Scan for the cell matching the given text and deliver its [X, Y] coordinate at center. 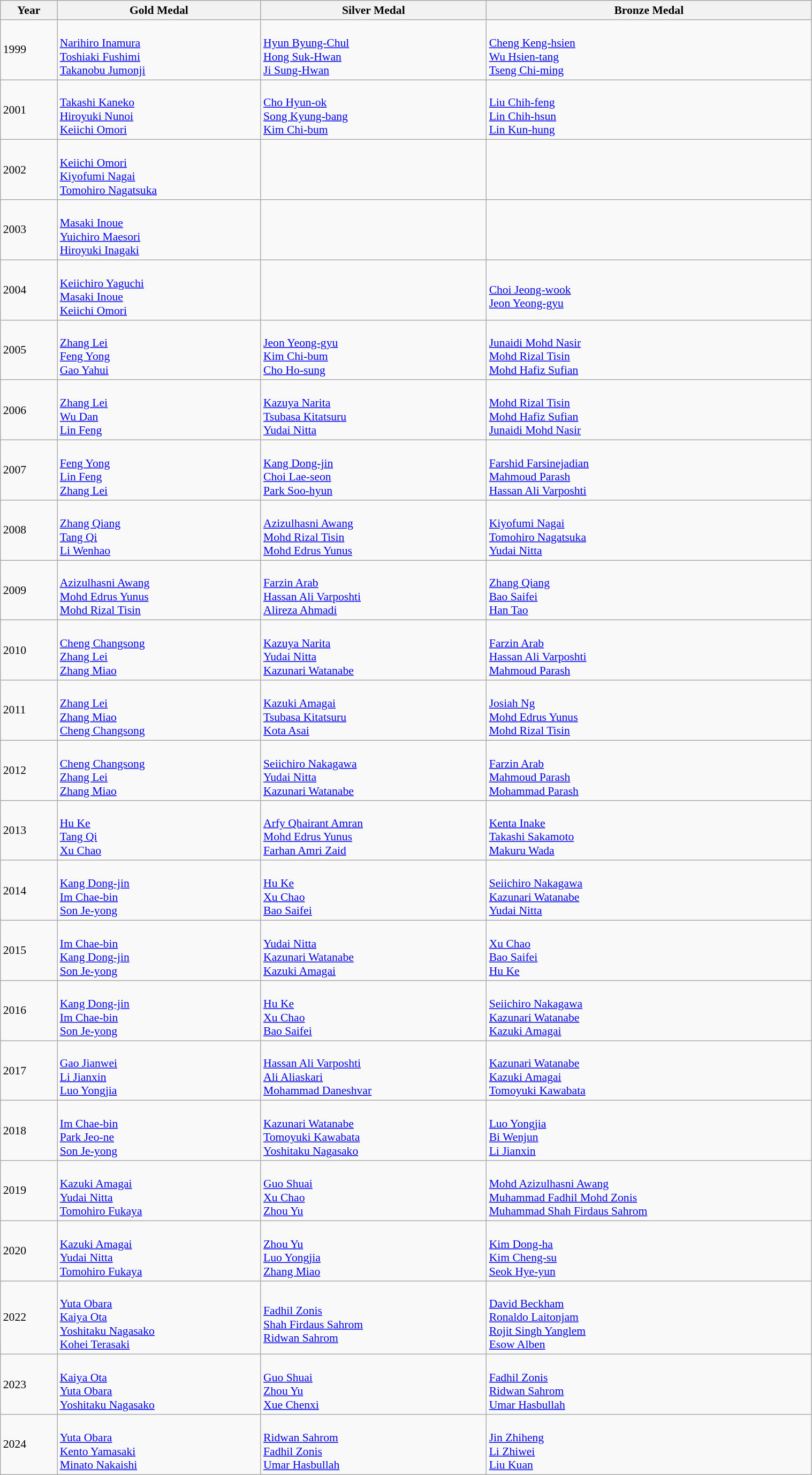
Im Chae-binPark Jeo-neSon Je-yong [159, 1131]
Kaiya OtaYuta ObaraYoshitaku Nagasako [159, 1384]
Kazuya NaritaYudai NittaKazunari Watanabe [374, 650]
Liu Chih-fengLin Chih-hsunLin Kun-hung [649, 110]
Kang Dong-jinChoi Lae-seonPark Soo-hyun [374, 470]
2022 [29, 1318]
2018 [29, 1131]
Kenta InakeTakashi SakamotoMakuru Wada [649, 830]
Guo ShuaiZhou YuXue Chenxi [374, 1384]
Takashi KanekoHiroyuki NunoiKeiichi Omori [159, 110]
Kim Dong-haKim Cheng-suSeok Hye-yun [649, 1251]
2019 [29, 1191]
2001 [29, 110]
Bronze Medal [649, 10]
2014 [29, 891]
Seiichiro NakagawaKazunari WatanabeYudai Nitta [649, 891]
2003 [29, 230]
Farzin ArabHassan Ali VarposhtiAlireza Ahmadi [374, 590]
Keiichiro YaguchiMasaki InoueKeiichi Omori [159, 290]
Cho Hyun-okSong Kyung-bangKim Chi-bum [374, 110]
David BeckhamRonaldo LaitonjamRojit Singh YanglemEsow Alben [649, 1318]
Farshid FarsinejadianMahmoud ParashHassan Ali Varposhti [649, 470]
2020 [29, 1251]
Kazuya NaritaTsubasa KitatsuruYudai Nitta [374, 410]
Kazunari WatanabeKazuki AmagaiTomoyuki Kawabata [649, 1071]
Zhang LeiWu DanLin Feng [159, 410]
Luo YongjiaBi WenjunLi Jianxin [649, 1131]
Jeon Yeong-gyuKim Chi-bumCho Ho-sung [374, 350]
Xu ChaoBao SaifeiHu Ke [649, 951]
2009 [29, 590]
Seiichiro NakagawaYudai NittaKazunari Watanabe [374, 770]
Jin ZhihengLi ZhiweiLiu Kuan [649, 1444]
Azizulhasni AwangMohd Rizal TisinMohd Edrus Yunus [374, 530]
2013 [29, 830]
Hassan Ali VarposhtiAli AliaskariMohammad Daneshvar [374, 1071]
Mohd Azizulhasni AwangMuhammad Fadhil Mohd ZonisMuhammad Shah Firdaus Sahrom [649, 1191]
1999 [29, 50]
2012 [29, 770]
Zhang QiangTang QiLi Wenhao [159, 530]
2024 [29, 1444]
Feng YongLin FengZhang Lei [159, 470]
Guo ShuaiXu ChaoZhou Yu [374, 1191]
2005 [29, 350]
Fadhil ZonisRidwan SahromUmar Hasbullah [649, 1384]
Fadhil ZonisShah Firdaus SahromRidwan Sahrom [374, 1318]
Zhang QiangBao SaifeiHan Tao [649, 590]
Kiyofumi NagaiTomohiro NagatsukaYudai Nitta [649, 530]
2010 [29, 650]
2011 [29, 710]
2007 [29, 470]
Year [29, 10]
Yuta ObaraKaiya OtaYoshitaku NagasakoKohei Terasaki [159, 1318]
Farzin ArabHassan Ali VarposhtiMahmoud Parash [649, 650]
2008 [29, 530]
Zhang LeiFeng YongGao Yahui [159, 350]
Choi Jeong-wookJeon Yeong-gyu [649, 290]
2006 [29, 410]
Kazunari WatanabeTomoyuki KawabataYoshitaku Nagasako [374, 1131]
2017 [29, 1071]
Silver Medal [374, 10]
Keiichi OmoriKiyofumi NagaiTomohiro Nagatsuka [159, 170]
Gold Medal [159, 10]
Arfy Qhairant AmranMohd Edrus YunusFarhan Amri Zaid [374, 830]
Im Chae-binKang Dong-jinSon Je-yong [159, 951]
Zhou YuLuo YongjiaZhang Miao [374, 1251]
Mohd Rizal TisinMohd Hafiz SufianJunaidi Mohd Nasir [649, 410]
Zhang LeiZhang MiaoCheng Changsong [159, 710]
2004 [29, 290]
Josiah NgMohd Edrus YunusMohd Rizal Tisin [649, 710]
Junaidi Mohd NasirMohd Rizal TisinMohd Hafiz Sufian [649, 350]
2002 [29, 170]
Hu KeTang QiXu Chao [159, 830]
Seiichiro NakagawaKazunari WatanabeKazuki Amagai [649, 1011]
Ridwan SahromFadhil ZonisUmar Hasbullah [374, 1444]
Azizulhasni AwangMohd Edrus YunusMohd Rizal Tisin [159, 590]
Cheng Keng-hsienWu Hsien-tangTseng Chi-ming [649, 50]
2016 [29, 1011]
Hyun Byung-ChulHong Suk-HwanJi Sung-Hwan [374, 50]
Narihiro InamuraToshiaki FushimiTakanobu Jumonji [159, 50]
Gao JianweiLi JianxinLuo Yongjia [159, 1071]
Yudai NittaKazunari WatanabeKazuki Amagai [374, 951]
Kazuki AmagaiTsubasa KitatsuruKota Asai [374, 710]
2015 [29, 951]
Yuta ObaraKento YamasakiMinato Nakaishi [159, 1444]
Farzin ArabMahmoud ParashMohammad Parash [649, 770]
2023 [29, 1384]
Masaki InoueYuichiro MaesoriHiroyuki Inagaki [159, 230]
